Locate the cell with the specified text and output its [x, y] center coordinate. 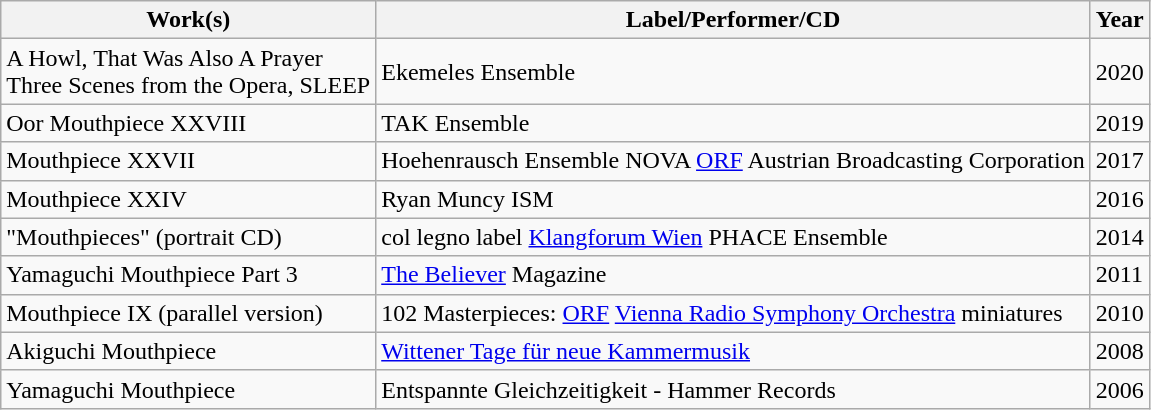
TAK Ensemble [734, 123]
102 Masterpieces: ORF Vienna Radio Symphony Orchestra miniatures [734, 313]
Mouthpiece XXIV [188, 199]
2019 [1120, 123]
2020 [1120, 72]
Work(s) [188, 20]
Mouthpiece XXVII [188, 161]
A Howl, That Was Also A PrayerThree Scenes from the Opera, SLEEP [188, 72]
Oor Mouthpiece XXVIII [188, 123]
2014 [1120, 237]
Wittener Tage für neue Kammermusik [734, 351]
Label/Performer/CD [734, 20]
2008 [1120, 351]
Ekemeles Ensemble [734, 72]
2011 [1120, 275]
"Mouthpieces" (portrait CD) [188, 237]
2016 [1120, 199]
Mouthpiece IX (parallel version) [188, 313]
The Believer Magazine [734, 275]
Ryan Muncy ISM [734, 199]
2010 [1120, 313]
Hoehenrausch Ensemble NOVA ORF Austrian Broadcasting Corporation [734, 161]
2006 [1120, 389]
Year [1120, 20]
col legno label Klangforum Wien PHACE Ensemble [734, 237]
Yamaguchi Mouthpiece [188, 389]
Entspannte Gleichzeitigkeit - Hammer Records [734, 389]
Akiguchi Mouthpiece [188, 351]
2017 [1120, 161]
Yamaguchi Mouthpiece Part 3 [188, 275]
